Identify which cell holds the provided text, then report its [X, Y] central coordinate. 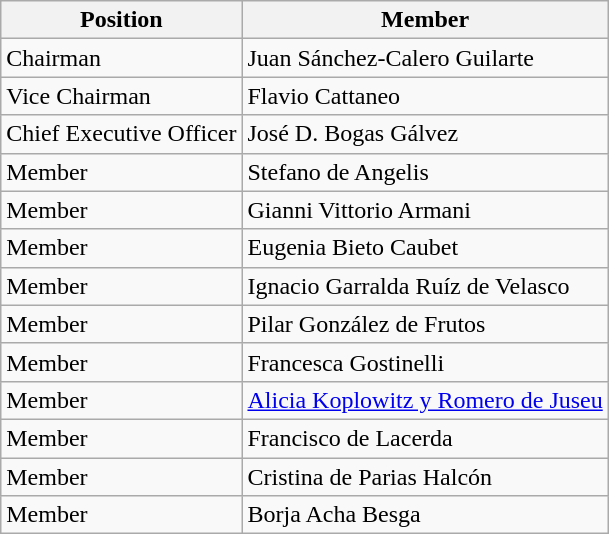
Juan Sánchez-Calero Guilarte [425, 58]
Eugenia Bieto Caubet [425, 248]
Pilar González de Frutos [425, 324]
Gianni Vittorio Armani [425, 210]
Francisco de Lacerda [425, 438]
Alicia Koplowitz y Romero de Juseu [425, 400]
Stefano de Angelis [425, 172]
Francesca Gostinelli [425, 362]
Chief Executive Officer [122, 134]
Flavio Cattaneo [425, 96]
José D. Bogas Gálvez [425, 134]
Position [122, 20]
Ignacio Garralda Ruíz de Velasco [425, 286]
Vice Chairman [122, 96]
Borja Acha Besga [425, 515]
Cristina de Parias Halcón [425, 477]
Chairman [122, 58]
